Return the [X, Y] coordinate for the center point of the cell that contains the specified text.  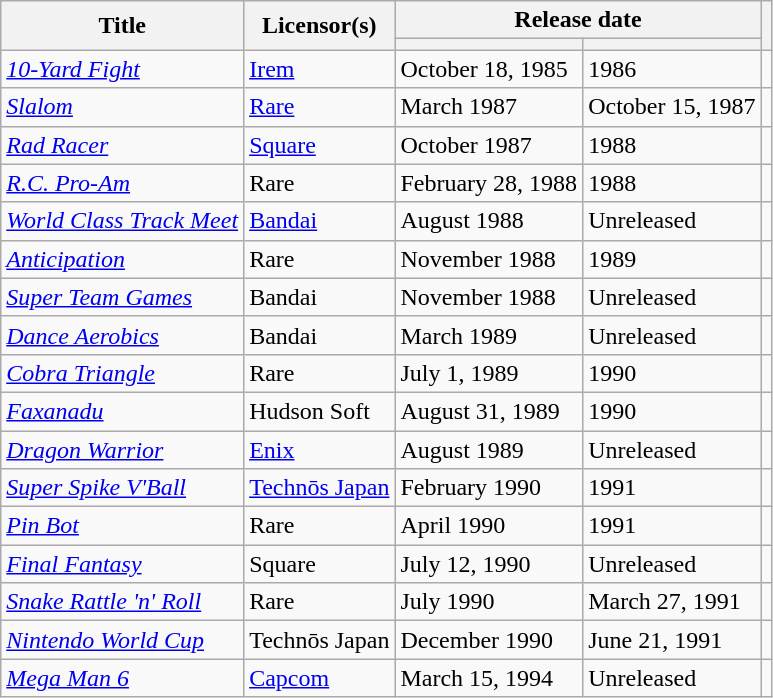
October 18, 1985 [489, 69]
10-Yard Fight [122, 69]
Final Fantasy [122, 564]
Dragon Warrior [122, 449]
July 12, 1990 [489, 564]
Dance Aerobics [122, 335]
July 1990 [489, 602]
Nintendo World Cup [122, 640]
July 1, 1989 [489, 373]
October 1987 [489, 145]
August 1988 [489, 221]
Title [122, 26]
February 28, 1988 [489, 183]
World Class Track Meet [122, 221]
Enix [320, 449]
Anticipation [122, 259]
March 27, 1991 [672, 602]
Snake Rattle 'n' Roll [122, 602]
Release date [578, 20]
Super Team Games [122, 297]
August 31, 1989 [489, 411]
Mega Man 6 [122, 678]
February 1990 [489, 488]
Pin Bot [122, 526]
1986 [672, 69]
Cobra Triangle [122, 373]
Licensor(s) [320, 26]
December 1990 [489, 640]
April 1990 [489, 526]
June 21, 1991 [672, 640]
R.C. Pro-Am [122, 183]
Rad Racer [122, 145]
October 15, 1987 [672, 107]
Faxanadu [122, 411]
March 1989 [489, 335]
March 15, 1994 [489, 678]
1989 [672, 259]
Capcom [320, 678]
Irem [320, 69]
March 1987 [489, 107]
Super Spike V'Ball [122, 488]
Hudson Soft [320, 411]
August 1989 [489, 449]
Slalom [122, 107]
